Search for the cell housing the specified text and yield its [X, Y] center coordinate. 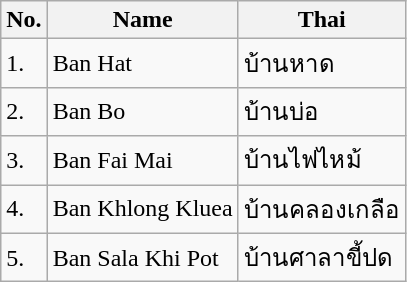
No. [24, 20]
บ้านบ่อ [322, 112]
บ้านศาลาขี้ปด [322, 258]
Ban Fai Mai [142, 160]
Ban Sala Khi Pot [142, 258]
บ้านหาด [322, 64]
3. [24, 160]
บ้านคลองเกลือ [322, 208]
4. [24, 208]
Ban Bo [142, 112]
1. [24, 64]
Ban Khlong Kluea [142, 208]
5. [24, 258]
บ้านไฟไหม้ [322, 160]
2. [24, 112]
Thai [322, 20]
Name [142, 20]
Ban Hat [142, 64]
